Return [X, Y] of the center of cell containing provided text 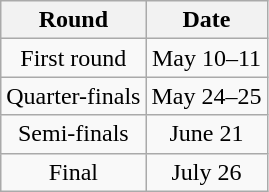
May 24–25 [206, 96]
Quarter-finals [74, 96]
July 26 [206, 172]
Round [74, 20]
First round [74, 58]
May 10–11 [206, 58]
June 21 [206, 134]
Semi-finals [74, 134]
Date [206, 20]
Final [74, 172]
